Provide the [X, Y] coordinate of the cell's center where the given text is located.  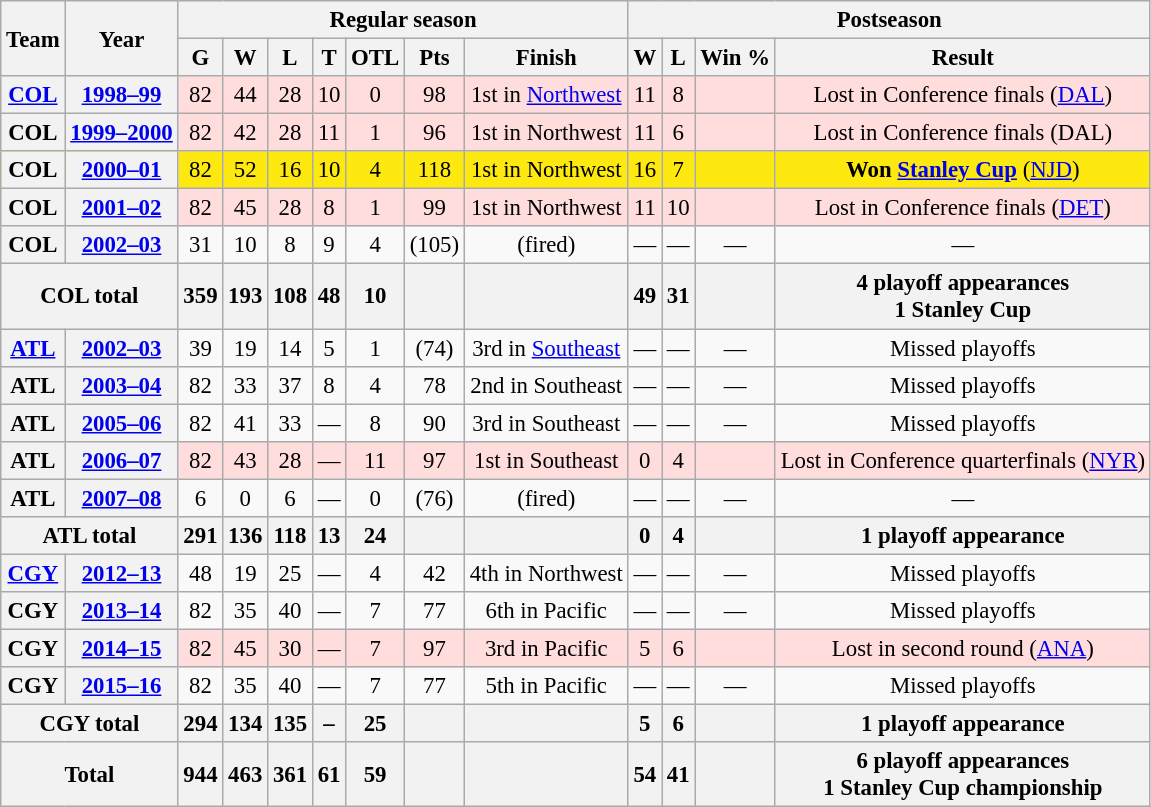
Won Stanley Cup (NJD) [962, 170]
99 [434, 208]
39 [200, 348]
Regular season [403, 20]
6 playoff appearances1 Stanley Cup championship [962, 774]
Lost in Conference quarterfinals (NYR) [962, 460]
43 [246, 460]
52 [246, 170]
1999–2000 [122, 133]
90 [434, 423]
49 [644, 296]
24 [376, 536]
2001–02 [122, 208]
2005–06 [122, 423]
G [200, 58]
2015–16 [122, 686]
Postseason [889, 20]
– [328, 724]
2003–04 [122, 385]
Team [33, 38]
44 [246, 95]
359 [200, 296]
9 [328, 245]
Total [90, 774]
Pts [434, 58]
Year [122, 38]
291 [200, 536]
944 [200, 774]
1998–99 [122, 95]
5th in Pacific [546, 686]
CGY total [90, 724]
(105) [434, 245]
3rd in Pacific [546, 648]
4th in Northwest [546, 573]
2012–13 [122, 573]
108 [290, 296]
OTL [376, 58]
30 [290, 648]
59 [376, 774]
Lost in Conference finals (DET) [962, 208]
2014–15 [122, 648]
6th in Pacific [546, 611]
294 [200, 724]
2nd in Southeast [546, 385]
Result [962, 58]
361 [290, 774]
134 [246, 724]
ATL total [90, 536]
1st in Southeast [546, 460]
2006–07 [122, 460]
2007–08 [122, 498]
13 [328, 536]
Lost in second round (ANA) [962, 648]
COL total [90, 296]
2000–01 [122, 170]
(76) [434, 498]
4 playoff appearances1 Stanley Cup [962, 296]
463 [246, 774]
Finish [546, 58]
37 [290, 385]
78 [434, 385]
T [328, 58]
136 [246, 536]
54 [644, 774]
2013–14 [122, 611]
61 [328, 774]
96 [434, 133]
98 [434, 95]
Win % [735, 58]
14 [290, 348]
135 [290, 724]
193 [246, 296]
(74) [434, 348]
